Return the [x, y] coordinate for the center point of the cell that contains the specified text.  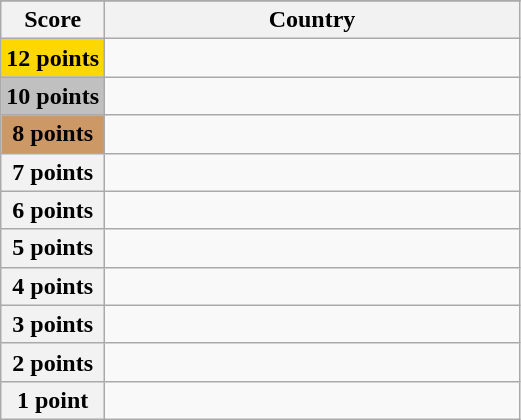
10 points [53, 96]
8 points [53, 134]
3 points [53, 324]
6 points [53, 210]
1 point [53, 400]
4 points [53, 286]
Country [312, 20]
7 points [53, 172]
2 points [53, 362]
Score [53, 20]
5 points [53, 248]
12 points [53, 58]
